Scan for the cell matching the given text and deliver its (x, y) coordinate at center. 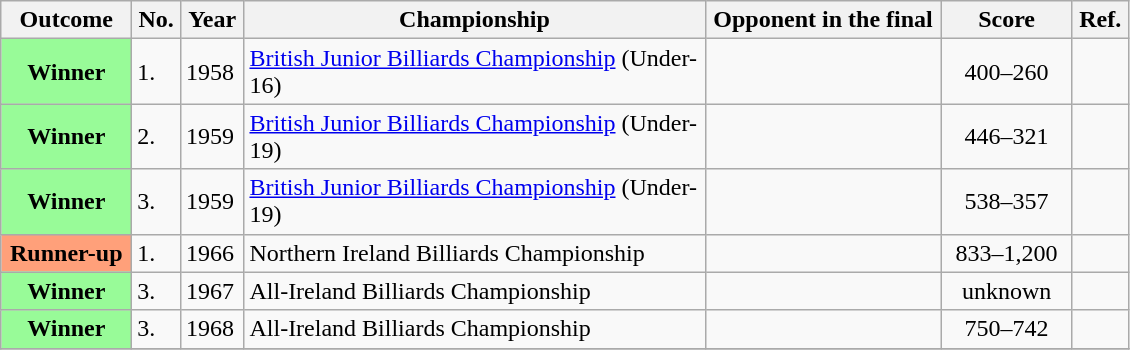
750–742 (1006, 329)
Score (1006, 20)
Year (212, 20)
2. (156, 136)
538–357 (1006, 202)
unknown (1006, 291)
Ref. (1100, 20)
Northern Ireland Billiards Championship (474, 253)
1966 (212, 253)
1968 (212, 329)
Opponent in the final (823, 20)
400–260 (1006, 72)
No. (156, 20)
446–321 (1006, 136)
833–1,200 (1006, 253)
Runner-up (66, 253)
British Junior Billiards Championship (Under-16) (474, 72)
1967 (212, 291)
Outcome (66, 20)
1958 (212, 72)
Championship (474, 20)
